Scan for the cell matching the given text and deliver its [X, Y] coordinate at center. 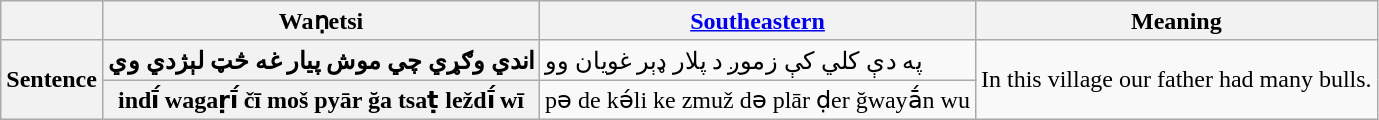
په دې کلي کې زموږ د پلار ډېر غويان وو [758, 60]
Sentence [52, 80]
pə de kə́li ke zmuž də plār ḍer ğwayā́n wu [758, 100]
indī́ wagaṛī́ čī moš pyār ğa tsaṭ leždī́ wī [320, 100]
Meaning [1176, 21]
Waṇetsi [320, 21]
اندي وګړي چي موش پيار غه څټ لېژدي وي [320, 60]
Southeastern [758, 21]
In this village our father had many bulls. [1176, 80]
